Capture the cell that displays the provided text and extract its [x, y] central coordinate. 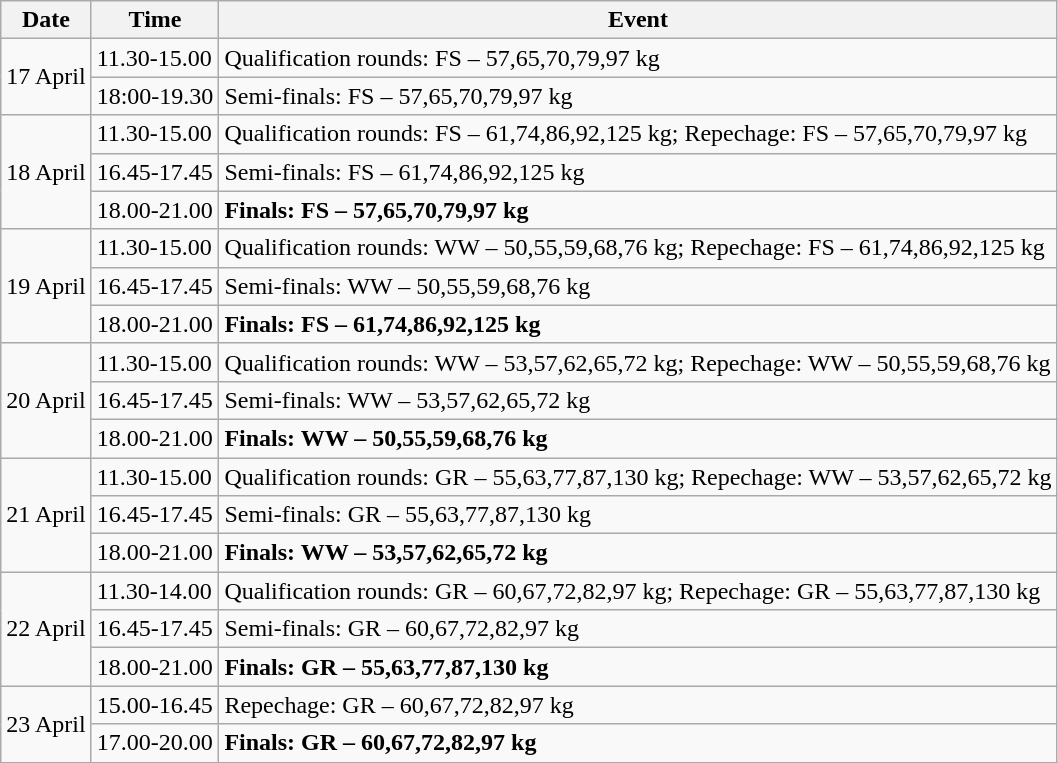
Event [638, 20]
17 April [46, 77]
Finals: GR – 55,63,77,87,130 kg [638, 667]
Qualification rounds: FS – 57,65,70,79,97 kg [638, 58]
Semi-finals: FS – 57,65,70,79,97 kg [638, 96]
Qualification rounds: GR – 55,63,77,87,130 kg; Repechage: WW – 53,57,62,65,72 kg [638, 477]
Qualification rounds: GR – 60,67,72,82,97 kg; Repechage: GR – 55,63,77,87,130 kg [638, 591]
19 April [46, 286]
Finals: WW – 53,57,62,65,72 kg [638, 553]
18 April [46, 172]
17.00-20.00 [155, 743]
Finals: WW – 50,55,59,68,76 kg [638, 438]
21 April [46, 515]
Time [155, 20]
22 April [46, 629]
Finals: FS – 57,65,70,79,97 kg [638, 210]
23 April [46, 724]
Qualification rounds: FS – 61,74,86,92,125 kg; Repechage: FS – 57,65,70,79,97 kg [638, 134]
Repechage: GR – 60,67,72,82,97 kg [638, 705]
11.30-14.00 [155, 591]
20 April [46, 400]
Semi-finals: WW – 50,55,59,68,76 kg [638, 286]
Qualification rounds: WW – 50,55,59,68,76 kg; Repechage: FS – 61,74,86,92,125 kg [638, 248]
Semi-finals: GR – 55,63,77,87,130 kg [638, 515]
Finals: FS – 61,74,86,92,125 kg [638, 324]
Semi-finals: WW – 53,57,62,65,72 kg [638, 400]
Semi-finals: FS – 61,74,86,92,125 kg [638, 172]
Date [46, 20]
Finals: GR – 60,67,72,82,97 kg [638, 743]
18:00-19.30 [155, 96]
Semi-finals: GR – 60,67,72,82,97 kg [638, 629]
15.00-16.45 [155, 705]
Qualification rounds: WW – 53,57,62,65,72 kg; Repechage: WW – 50,55,59,68,76 kg [638, 362]
